Scan for the cell matching the given text and deliver its (X, Y) coordinate at center. 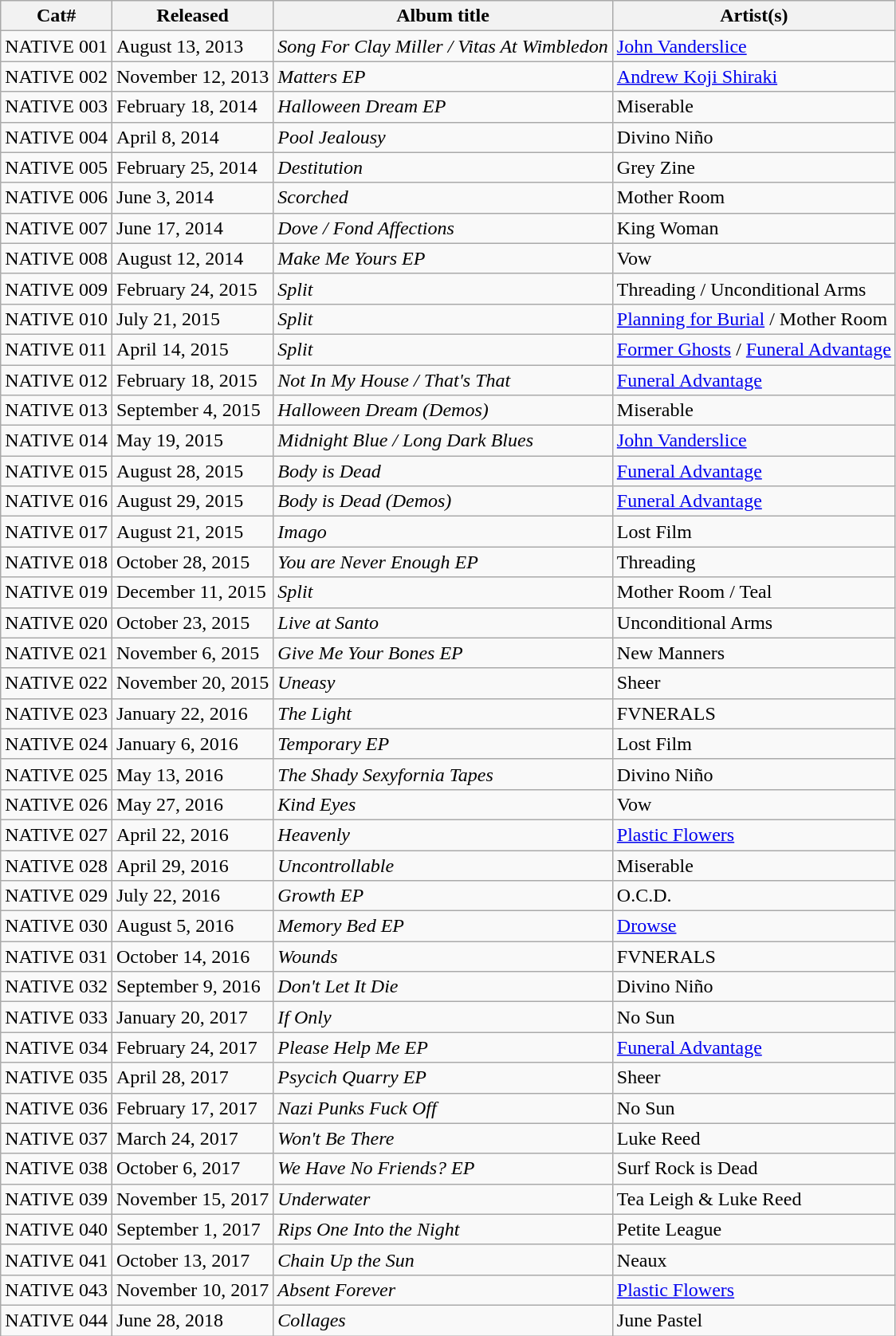
King Woman (754, 228)
Dove / Fond Affections (443, 228)
April 8, 2014 (192, 137)
NATIVE 009 (57, 289)
Pool Jealousy (443, 137)
Won't Be There (443, 1138)
Tea Leigh & Luke Reed (754, 1199)
February 17, 2017 (192, 1108)
NATIVE 035 (57, 1078)
NATIVE 030 (57, 926)
NATIVE 039 (57, 1199)
Threading (754, 562)
NATIVE 007 (57, 228)
NATIVE 019 (57, 592)
Psycich Quarry EP (443, 1078)
O.C.D. (754, 896)
Kind Eyes (443, 804)
NATIVE 032 (57, 987)
The Light (443, 713)
Uncontrollable (443, 865)
Please Help Me EP (443, 1047)
NATIVE 008 (57, 258)
March 24, 2017 (192, 1138)
Wounds (443, 957)
NATIVE 025 (57, 774)
Surf Rock is Dead (754, 1169)
September 4, 2015 (192, 411)
NATIVE 041 (57, 1259)
October 14, 2016 (192, 957)
February 24, 2015 (192, 289)
Andrew Koji Shiraki (754, 77)
May 13, 2016 (192, 774)
May 19, 2015 (192, 441)
Planning for Burial / Mother Room (754, 319)
Petite League (754, 1229)
Song For Clay Miller / Vitas At Wimbledon (443, 46)
Absent Forever (443, 1290)
Former Ghosts / Funeral Advantage (754, 349)
August 29, 2015 (192, 501)
We Have No Friends? EP (443, 1169)
Body is Dead (Demos) (443, 501)
Neaux (754, 1259)
Drowse (754, 926)
August 21, 2015 (192, 532)
Don't Let It Die (443, 987)
Rips One Into the Night (443, 1229)
NATIVE 031 (57, 957)
January 6, 2016 (192, 744)
NATIVE 016 (57, 501)
The Shady Sexyfornia Tapes (443, 774)
NATIVE 034 (57, 1047)
NATIVE 010 (57, 319)
Midnight Blue / Long Dark Blues (443, 441)
Chain Up the Sun (443, 1259)
NATIVE 028 (57, 865)
September 1, 2017 (192, 1229)
November 6, 2015 (192, 653)
Matters EP (443, 77)
NATIVE 003 (57, 107)
Give Me Your Bones EP (443, 653)
NATIVE 023 (57, 713)
August 28, 2015 (192, 471)
If Only (443, 1017)
Album title (443, 16)
April 22, 2016 (192, 835)
NATIVE 013 (57, 411)
Nazi Punks Fuck Off (443, 1108)
NATIVE 015 (57, 471)
Memory Bed EP (443, 926)
October 23, 2015 (192, 623)
Body is Dead (443, 471)
NATIVE 022 (57, 683)
June Pastel (754, 1320)
Mother Room / Teal (754, 592)
May 27, 2016 (192, 804)
Underwater (443, 1199)
NATIVE 036 (57, 1108)
August 12, 2014 (192, 258)
NATIVE 020 (57, 623)
September 9, 2016 (192, 987)
You are Never Enough EP (443, 562)
April 29, 2016 (192, 865)
NATIVE 027 (57, 835)
October 13, 2017 (192, 1259)
NATIVE 043 (57, 1290)
NATIVE 011 (57, 349)
November 20, 2015 (192, 683)
NATIVE 001 (57, 46)
Luke Reed (754, 1138)
Heavenly (443, 835)
NATIVE 006 (57, 198)
February 24, 2017 (192, 1047)
Collages (443, 1320)
Threading / Unconditional Arms (754, 289)
NATIVE 018 (57, 562)
Artist(s) (754, 16)
Destitution (443, 167)
NATIVE 017 (57, 532)
January 22, 2016 (192, 713)
August 5, 2016 (192, 926)
NATIVE 029 (57, 896)
July 21, 2015 (192, 319)
Released (192, 16)
Unconditional Arms (754, 623)
NATIVE 024 (57, 744)
Halloween Dream EP (443, 107)
August 13, 2013 (192, 46)
Imago (443, 532)
January 20, 2017 (192, 1017)
Cat# (57, 16)
NATIVE 021 (57, 653)
November 15, 2017 (192, 1199)
February 25, 2014 (192, 167)
Growth EP (443, 896)
NATIVE 037 (57, 1138)
New Manners (754, 653)
NATIVE 005 (57, 167)
April 14, 2015 (192, 349)
NATIVE 012 (57, 380)
Grey Zine (754, 167)
April 28, 2017 (192, 1078)
NATIVE 014 (57, 441)
Temporary EP (443, 744)
NATIVE 033 (57, 1017)
Halloween Dream (Demos) (443, 411)
Not In My House / That's That (443, 380)
NATIVE 044 (57, 1320)
February 18, 2015 (192, 380)
NATIVE 004 (57, 137)
Mother Room (754, 198)
December 11, 2015 (192, 592)
NATIVE 040 (57, 1229)
Live at Santo (443, 623)
June 3, 2014 (192, 198)
June 17, 2014 (192, 228)
October 28, 2015 (192, 562)
October 6, 2017 (192, 1169)
NATIVE 002 (57, 77)
November 12, 2013 (192, 77)
NATIVE 038 (57, 1169)
February 18, 2014 (192, 107)
June 28, 2018 (192, 1320)
Scorched (443, 198)
November 10, 2017 (192, 1290)
July 22, 2016 (192, 896)
Uneasy (443, 683)
NATIVE 026 (57, 804)
Make Me Yours EP (443, 258)
